Find where the given text appears and provide that cell's center as (X, Y) coordinate. 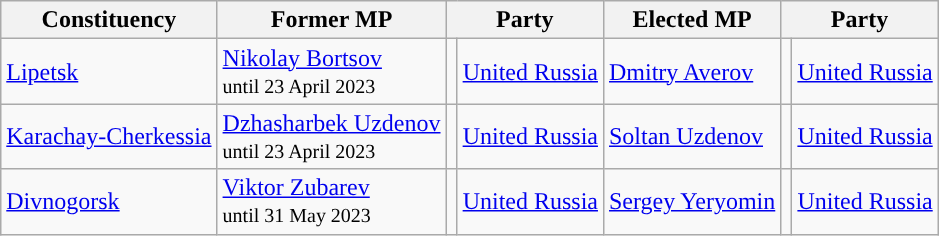
Nikolay Bortsov until 23 April 2023 (332, 72)
Lipetsk (109, 72)
Elected MP (692, 20)
Former MP (332, 20)
Dmitry Averov (692, 72)
Constituency (109, 20)
Sergey Yeryomin (692, 202)
Divnogorsk (109, 202)
Viktor Zubarev until 31 May 2023 (332, 202)
Karachay-Cherkessia (109, 136)
Soltan Uzdenov (692, 136)
Dzhasharbek Uzdenov until 23 April 2023 (332, 136)
